Pinpoint the cell where the given text exists, returning its [X, Y] midpoint coordinate. 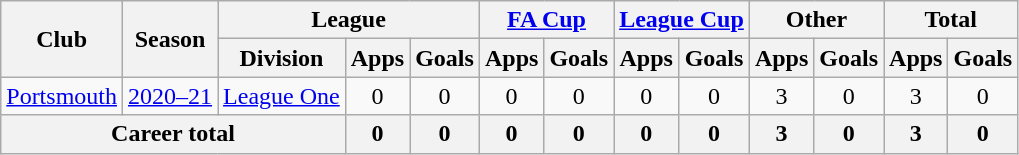
Season [170, 39]
Other [816, 20]
Portsmouth [62, 96]
League One [282, 96]
League Cup [682, 20]
FA Cup [546, 20]
2020–21 [170, 96]
Career total [173, 134]
Division [282, 58]
Club [62, 39]
Total [951, 20]
League [349, 20]
